Determine the [x, y] coordinate at the center of the cell enclosing the given text.  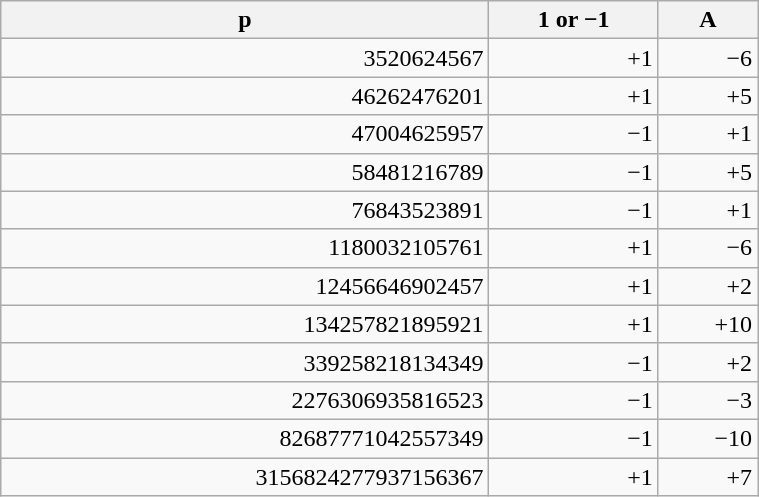
134257821895921 [245, 324]
3520624567 [245, 58]
76843523891 [245, 210]
+7 [708, 477]
12456646902457 [245, 286]
47004625957 [245, 134]
1180032105761 [245, 248]
3156824277937156367 [245, 477]
82687771042557349 [245, 438]
p [245, 20]
339258218134349 [245, 362]
+10 [708, 324]
−10 [708, 438]
2276306935816523 [245, 400]
1 or −1 [574, 20]
−3 [708, 400]
A [708, 20]
58481216789 [245, 172]
46262476201 [245, 96]
